Scan for the cell matching the given text and deliver its (X, Y) coordinate at center. 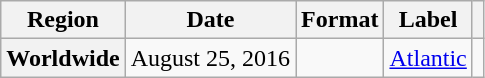
Region (63, 20)
Date (210, 20)
August 25, 2016 (210, 58)
Format (340, 20)
Worldwide (63, 58)
Label (428, 20)
Atlantic (428, 58)
